Detect which cell encompasses the target text, then output its (x, y) center coordinate. 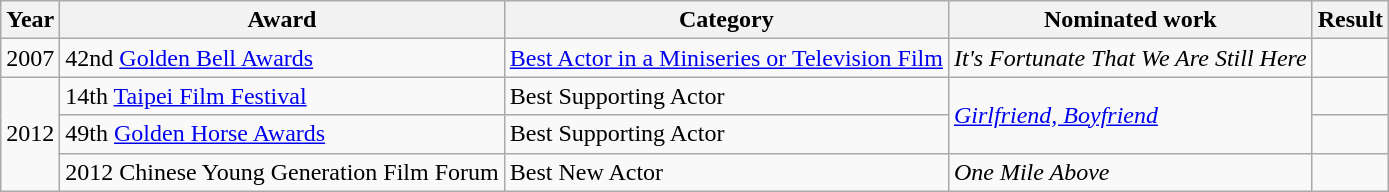
Best New Actor (726, 172)
14th Taipei Film Festival (282, 96)
42nd Golden Bell Awards (282, 58)
Best Actor in a Miniseries or Television Film (726, 58)
Result (1350, 20)
2007 (30, 58)
Category (726, 20)
49th Golden Horse Awards (282, 134)
It's Fortunate That We Are Still Here (1130, 58)
2012 Chinese Young Generation Film Forum (282, 172)
2012 (30, 134)
Award (282, 20)
Year (30, 20)
One Mile Above (1130, 172)
Nominated work (1130, 20)
Girlfriend, Boyfriend (1130, 115)
